From the cell containing the given text, extract its center point as [x, y] coordinate. 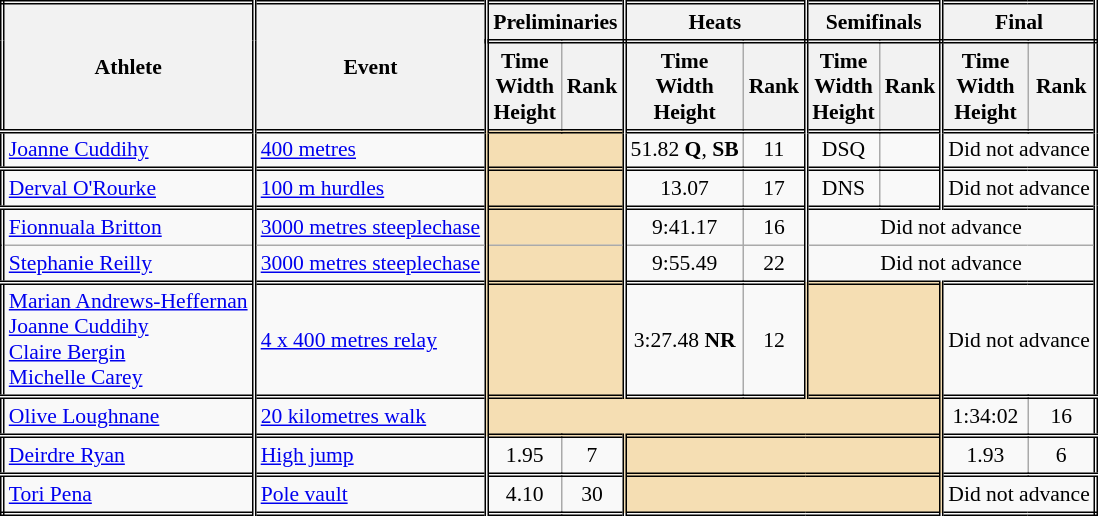
3:27.48 NR [684, 340]
4.10 [524, 494]
Derval O'Rourke [128, 190]
100 m hurdles [370, 190]
Marian Andrews-HeffernanJoanne CuddihyClaire BerginMichelle Carey [128, 340]
6 [1062, 456]
12 [775, 340]
4 x 400 metres relay [370, 340]
High jump [370, 456]
Final [1020, 22]
51.82 Q, SB [684, 150]
22 [775, 264]
Stephanie Reilly [128, 264]
13.07 [684, 190]
400 metres [370, 150]
Pole vault [370, 494]
11 [775, 150]
9:41.17 [684, 226]
30 [592, 494]
Preliminaries [556, 22]
20 kilometres walk [370, 418]
Event [370, 67]
1.95 [524, 456]
1:34:02 [985, 418]
DSQ [843, 150]
Deirdre Ryan [128, 456]
Fionnuala Britton [128, 226]
DNS [843, 190]
9:55.49 [684, 264]
1.93 [985, 456]
Semifinals [874, 22]
Heats [715, 22]
Joanne Cuddihy [128, 150]
Tori Pena [128, 494]
Athlete [128, 67]
Olive Loughnane [128, 418]
7 [592, 456]
17 [775, 190]
